Output the (x, y) coordinate of the center of the cell containing the given text.  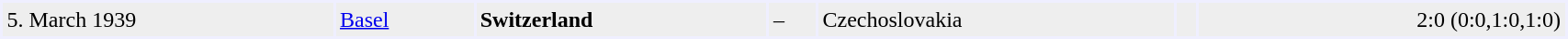
5. March 1939 (168, 19)
Basel (405, 19)
Czechoslovakia (996, 19)
2:0 (0:0,1:0,1:0) (1382, 19)
– (793, 19)
Switzerland (621, 19)
